Pinpoint the cell where the given text exists, returning its (x, y) midpoint coordinate. 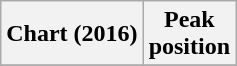
Chart (2016) (72, 34)
Peakposition (189, 34)
